Scan for the cell matching the given text and deliver its [x, y] coordinate at center. 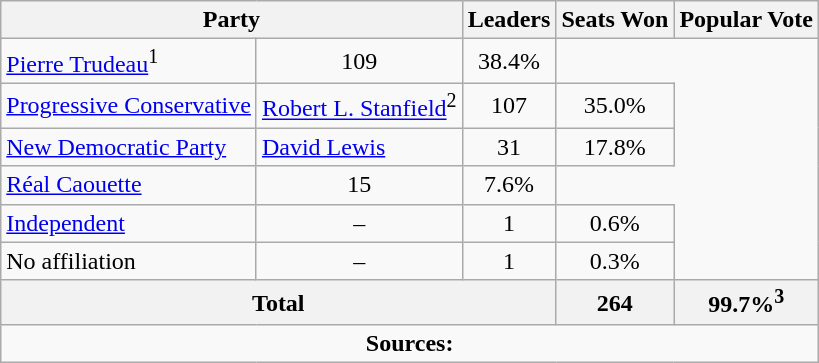
Total [278, 302]
Réal Caouette [129, 185]
No affiliation [129, 261]
Seats Won [615, 20]
15 [359, 185]
35.0% [615, 106]
Robert L. Stanfield2 [359, 106]
New Democratic Party [129, 147]
Party [232, 20]
Progressive Conservative [129, 106]
0.6% [615, 223]
17.8% [615, 147]
99.7%3 [746, 302]
Pierre Trudeau1 [129, 62]
Leaders [509, 20]
Sources: [410, 344]
Independent [129, 223]
0.3% [615, 261]
109 [359, 62]
264 [615, 302]
31 [509, 147]
7.6% [509, 185]
Popular Vote [746, 20]
38.4% [509, 62]
107 [509, 106]
David Lewis [359, 147]
